For the text-containing cell, return its midpoint in [x, y] coordinate format. 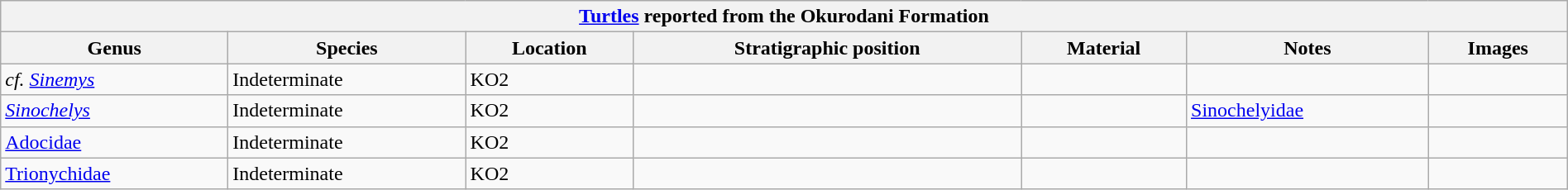
Species [347, 48]
Sinochelys [114, 111]
Trionychidae [114, 173]
Location [549, 48]
Notes [1308, 48]
Genus [114, 48]
Turtles reported from the Okurodani Formation [784, 17]
Stratigraphic position [827, 48]
Images [1498, 48]
cf. Sinemys [114, 79]
Sinochelyidae [1308, 111]
Material [1104, 48]
Adocidae [114, 142]
